Return (x, y) of the center of cell containing provided text 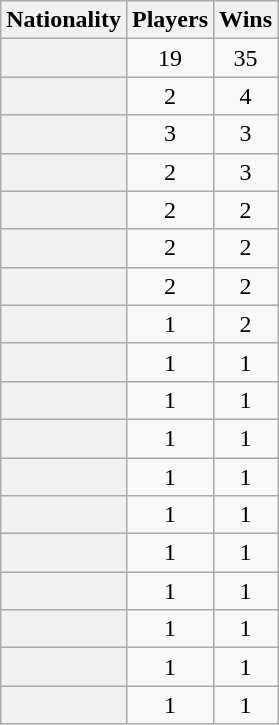
Players (170, 20)
4 (246, 96)
35 (246, 58)
Wins (246, 20)
Nationality (64, 20)
19 (170, 58)
